Search for the cell housing the specified text and yield its [x, y] center coordinate. 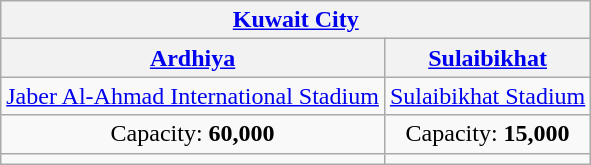
Sulaibikhat [487, 58]
Capacity: 60,000 [193, 134]
Ardhiya [193, 58]
Capacity: 15,000 [487, 134]
Kuwait City [296, 20]
Sulaibikhat Stadium [487, 96]
Jaber Al-Ahmad International Stadium [193, 96]
